Locate the cell with the specified text and output its (x, y) center coordinate. 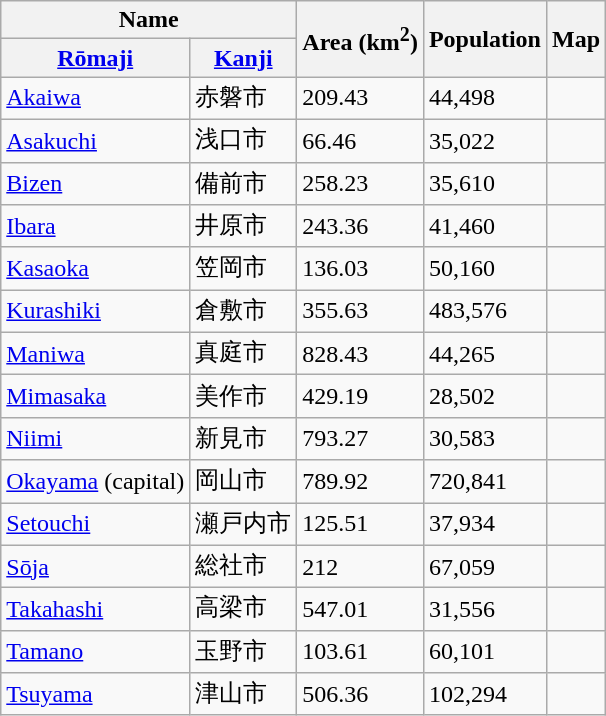
Tsuyama (96, 694)
真庭市 (244, 354)
総社市 (244, 566)
66.46 (360, 140)
483,576 (484, 312)
258.23 (360, 184)
井原市 (244, 226)
212 (360, 566)
Kanji (244, 58)
67,059 (484, 566)
岡山市 (244, 482)
Population (484, 39)
136.03 (360, 268)
243.36 (360, 226)
828.43 (360, 354)
美作市 (244, 396)
103.61 (360, 652)
28,502 (484, 396)
720,841 (484, 482)
125.51 (360, 524)
瀬戸内市 (244, 524)
高梁市 (244, 610)
Setouchi (96, 524)
209.43 (360, 98)
Niimi (96, 438)
備前市 (244, 184)
102,294 (484, 694)
Area (km2) (360, 39)
Name (149, 20)
Kasaoka (96, 268)
547.01 (360, 610)
789.92 (360, 482)
津山市 (244, 694)
Mimasaka (96, 396)
Map (576, 39)
Tamano (96, 652)
Ibara (96, 226)
31,556 (484, 610)
Bizen (96, 184)
37,934 (484, 524)
Asakuchi (96, 140)
Maniwa (96, 354)
赤磐市 (244, 98)
50,160 (484, 268)
笠岡市 (244, 268)
355.63 (360, 312)
Rōmaji (96, 58)
倉敷市 (244, 312)
Akaiwa (96, 98)
35,610 (484, 184)
793.27 (360, 438)
Takahashi (96, 610)
44,498 (484, 98)
新見市 (244, 438)
429.19 (360, 396)
60,101 (484, 652)
玉野市 (244, 652)
506.36 (360, 694)
41,460 (484, 226)
Kurashiki (96, 312)
Sōja (96, 566)
30,583 (484, 438)
35,022 (484, 140)
浅口市 (244, 140)
Okayama (capital) (96, 482)
44,265 (484, 354)
